Determine the (x, y) coordinate at the center of the cell enclosing the given text.  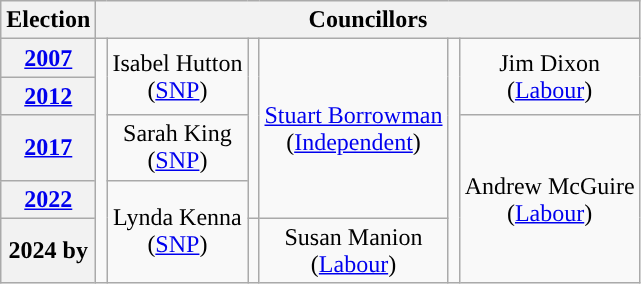
Stuart Borrowman(Independent) (354, 128)
Jim Dixon(Labour) (550, 77)
Andrew McGuire(Labour) (550, 199)
2024 by (48, 250)
Isabel Hutton(SNP) (178, 77)
2012 (48, 96)
Lynda Kenna(SNP) (178, 232)
2017 (48, 148)
Susan Manion(Labour) (354, 250)
2007 (48, 58)
Election (48, 20)
2022 (48, 199)
Councillors (368, 20)
Sarah King(SNP) (178, 148)
